Return the [x, y] coordinate for the center point of the cell that contains the specified text.  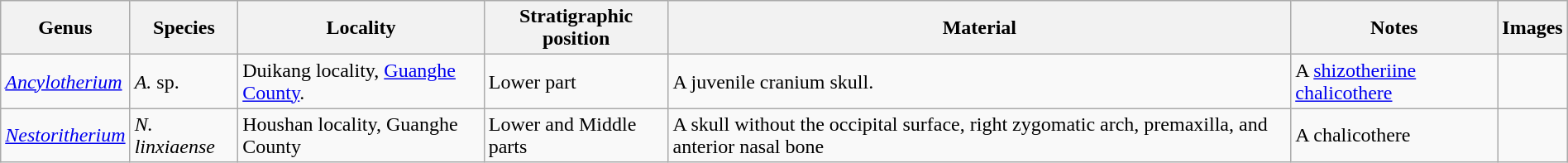
Notes [1394, 28]
Ancylotherium [65, 81]
A juvenile cranium skull. [979, 81]
A chalicothere [1394, 136]
Lower part [576, 81]
A shizotheriine chalicothere [1394, 81]
A. sp. [184, 81]
Species [184, 28]
Genus [65, 28]
Duikang locality, Guanghe County. [361, 81]
Locality [361, 28]
Material [979, 28]
Images [1532, 28]
Lower and Middle parts [576, 136]
Stratigraphic position [576, 28]
Nestoritherium [65, 136]
Houshan locality, Guanghe County [361, 136]
A skull without the occipital surface, right zygomatic arch, premaxilla, and anterior nasal bone [979, 136]
N. linxiaense [184, 136]
